Identify which cell holds the provided text, then report its (X, Y) central coordinate. 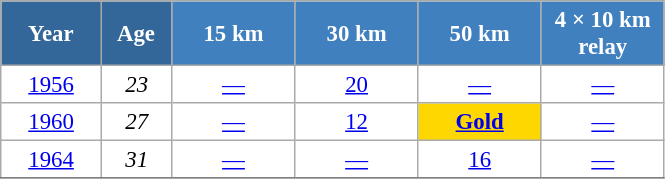
27 (136, 122)
1964 (52, 160)
31 (136, 160)
12 (356, 122)
20 (356, 85)
15 km (234, 34)
23 (136, 85)
30 km (356, 34)
1956 (52, 85)
Age (136, 34)
16 (480, 160)
Year (52, 34)
50 km (480, 34)
1960 (52, 122)
4 × 10 km relay (602, 34)
Gold (480, 122)
